For the text-containing cell, return its midpoint in (x, y) coordinate format. 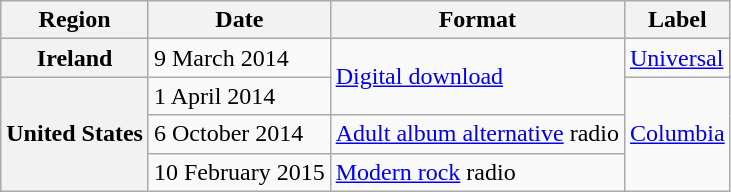
Modern rock radio (477, 172)
Date (239, 20)
Adult album alternative radio (477, 134)
Region (75, 20)
6 October 2014 (239, 134)
Columbia (677, 134)
Label (677, 20)
United States (75, 134)
Ireland (75, 58)
9 March 2014 (239, 58)
1 April 2014 (239, 96)
Universal (677, 58)
Digital download (477, 77)
Format (477, 20)
10 February 2015 (239, 172)
